Detect which cell encompasses the target text, then output its (x, y) center coordinate. 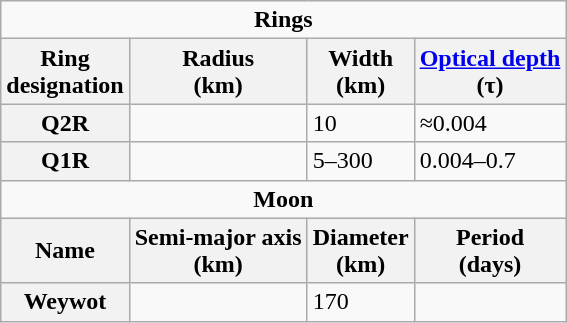
0.004–0.7 (490, 161)
Radius(km) (218, 72)
Semi-major axis(km) (218, 250)
170 (360, 302)
Ringdesignation (65, 72)
Name (65, 250)
Diameter(km) (360, 250)
Optical depth(τ) (490, 72)
≈0.004 (490, 123)
Rings (284, 20)
Weywot (65, 302)
10 (360, 123)
Width(km) (360, 72)
Q1R (65, 161)
Q2R (65, 123)
Moon (284, 199)
5–300 (360, 161)
Period(days) (490, 250)
